Pinpoint the cell where the given text exists, returning its (x, y) midpoint coordinate. 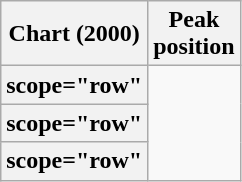
Chart (2000) (74, 34)
Peakposition (194, 34)
